Locate the cell with the specified text and output its [x, y] center coordinate. 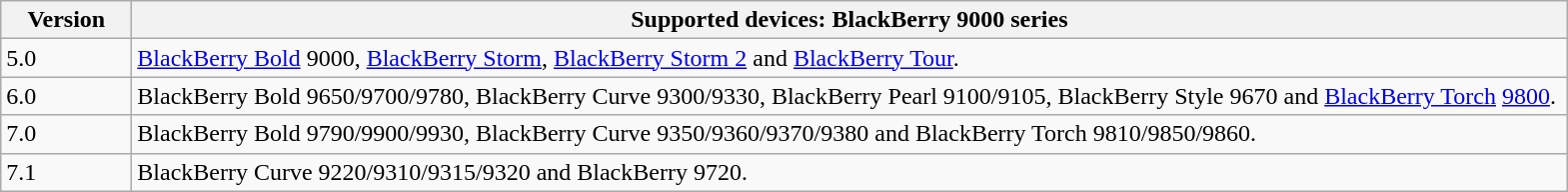
Supported devices: BlackBerry 9000 series [849, 20]
7.0 [66, 134]
Version [66, 20]
BlackBerry Bold 9650/9700/9780, BlackBerry Curve 9300/9330, BlackBerry Pearl 9100/9105, BlackBerry Style 9670 and BlackBerry Torch 9800. [849, 96]
BlackBerry Bold 9790/9900/9930, BlackBerry Curve 9350/9360/9370/9380 and BlackBerry Torch 9810/9850/9860. [849, 134]
BlackBerry Bold 9000, BlackBerry Storm, BlackBerry Storm 2 and BlackBerry Tour. [849, 58]
5.0 [66, 58]
7.1 [66, 172]
6.0 [66, 96]
BlackBerry Curve 9220/9310/9315/9320 and BlackBerry 9720. [849, 172]
